Extract the (X, Y) coordinate from the center of the cell holding the provided text.  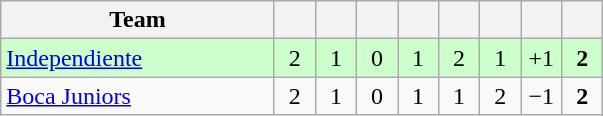
+1 (542, 58)
Independiente (138, 58)
Boca Juniors (138, 96)
Team (138, 20)
−1 (542, 96)
